Detect which cell encompasses the target text, then output its (x, y) center coordinate. 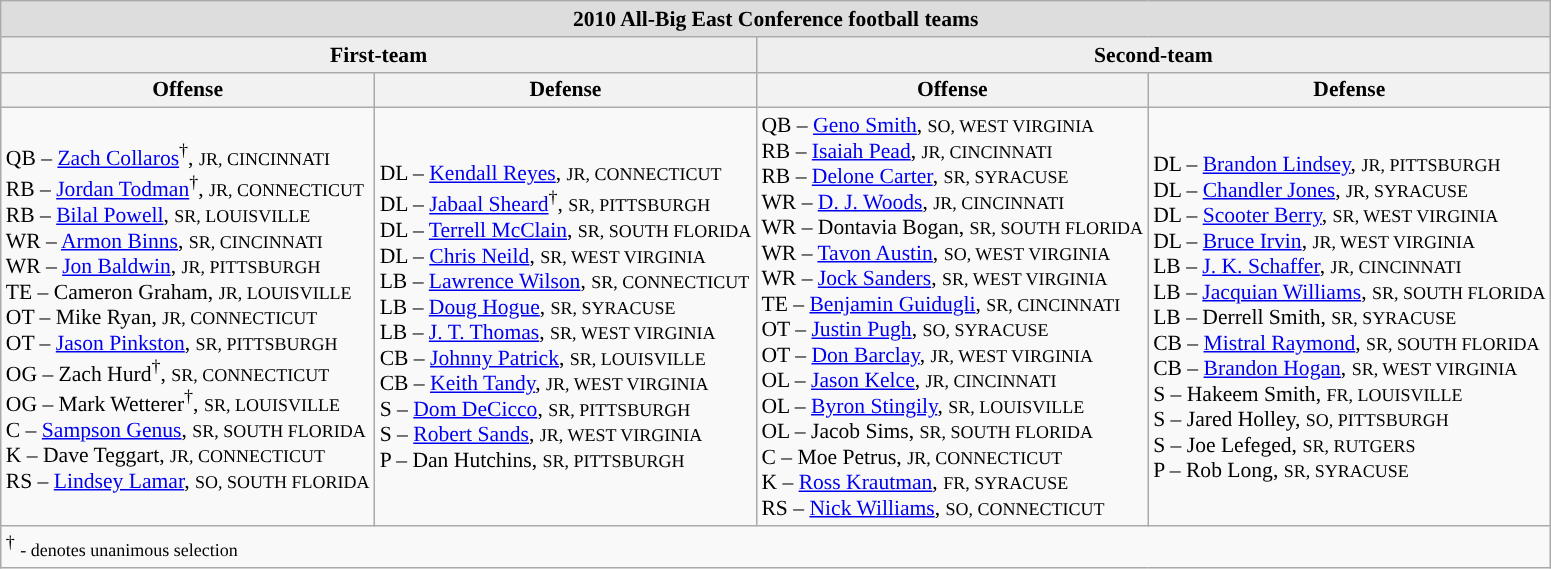
† - denotes unanimous selection (776, 546)
2010 All-Big East Conference football teams (776, 19)
First-team (379, 55)
Second-team (1153, 55)
